Find where the given text appears and provide that cell's center as (x, y) coordinate. 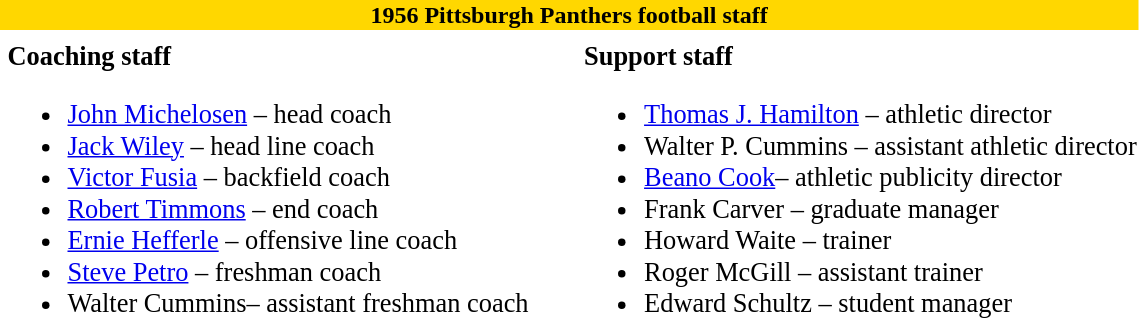
1956 Pittsburgh Panthers football staff (569, 15)
